Capture the cell that displays the provided text and extract its [X, Y] central coordinate. 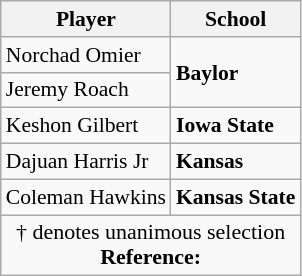
School [236, 19]
Player [86, 19]
Jeremy Roach [86, 90]
† denotes unanimous selectionReference: [151, 246]
Coleman Hawkins [86, 197]
Kansas State [236, 197]
Iowa State [236, 126]
Norchad Omier [86, 55]
Baylor [236, 72]
Keshon Gilbert [86, 126]
Kansas [236, 162]
Dajuan Harris Jr [86, 162]
